From the cell containing the given text, extract its center point as [x, y] coordinate. 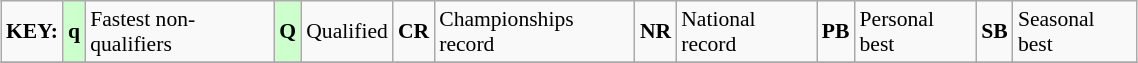
Championships record [534, 32]
CR [414, 32]
KEY: [32, 32]
SB [994, 32]
Fastest non-qualifiers [180, 32]
National record [746, 32]
q [74, 32]
Q [288, 32]
NR [656, 32]
Qualified [347, 32]
PB [836, 32]
Personal best [916, 32]
Seasonal best [1075, 32]
